Capture the cell that displays the provided text and extract its [X, Y] central coordinate. 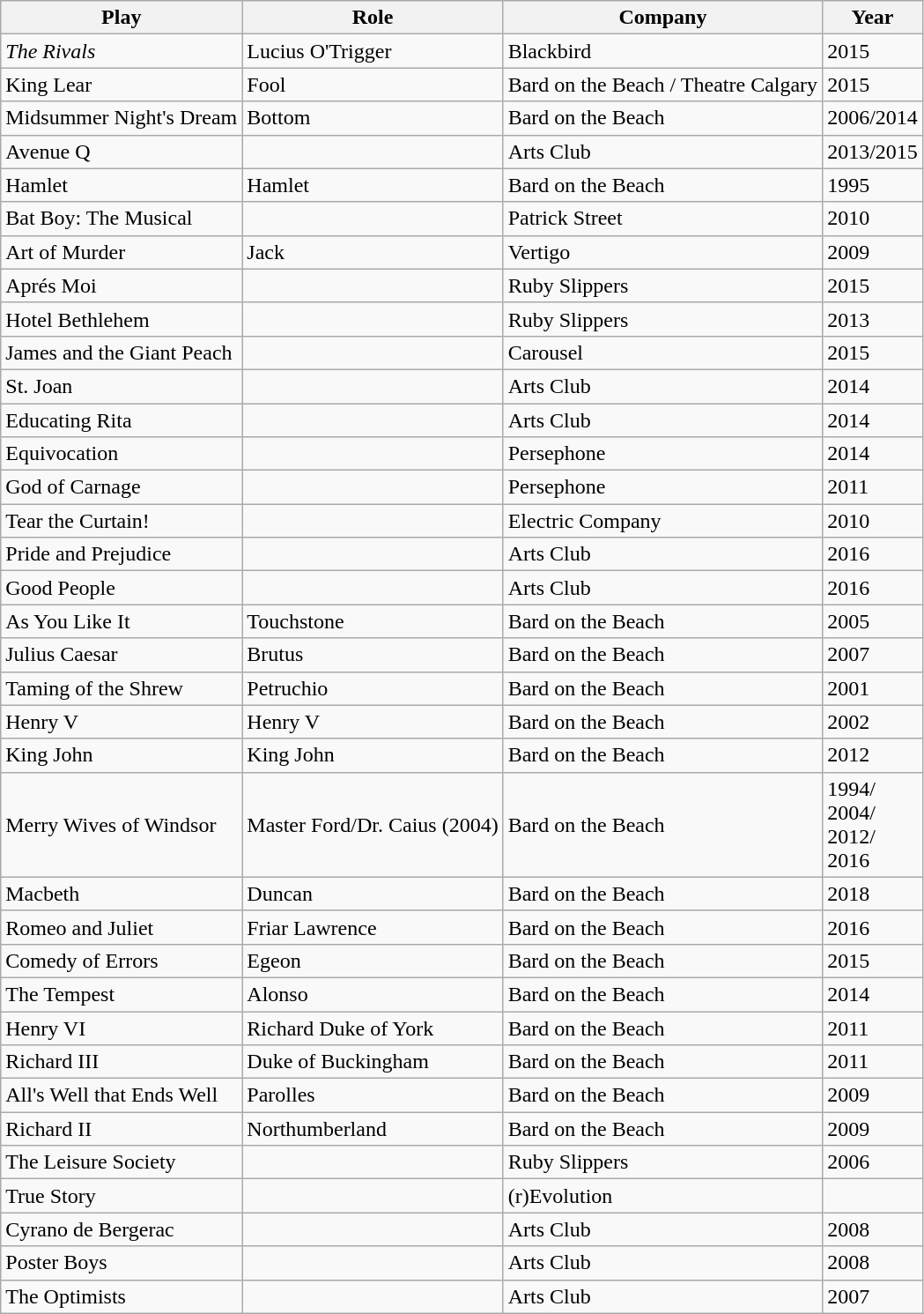
Touchstone [373, 621]
Parolles [373, 1095]
Play [122, 18]
Lucius O'Trigger [373, 51]
Good People [122, 588]
Blackbird [662, 51]
2018 [873, 894]
Richard II [122, 1129]
Romeo and Juliet [122, 927]
Bottom [373, 118]
Year [873, 18]
Master Ford/Dr. Caius (2004) [373, 825]
Comedy of Errors [122, 961]
Art of Murder [122, 252]
Richard Duke of York [373, 1028]
Duncan [373, 894]
Equivocation [122, 454]
Fool [373, 85]
Patrick Street [662, 219]
Brutus [373, 655]
2012 [873, 755]
James and the Giant Peach [122, 353]
2006 [873, 1162]
God of Carnage [122, 487]
Hotel Bethlehem [122, 319]
Merry Wives of Windsor [122, 825]
Carousel [662, 353]
Petruchio [373, 688]
Company [662, 18]
Role [373, 18]
Northumberland [373, 1129]
Midsummer Night's Dream [122, 118]
Henry VI [122, 1028]
Macbeth [122, 894]
True Story [122, 1196]
Julius Caesar [122, 655]
The Tempest [122, 994]
King Lear [122, 85]
Avenue Q [122, 152]
Tear the Curtain! [122, 521]
2005 [873, 621]
The Leisure Society [122, 1162]
1995 [873, 185]
All's Well that Ends Well [122, 1095]
Duke of Buckingham [373, 1062]
Friar Lawrence [373, 927]
Jack [373, 252]
2013 [873, 319]
2013/2015 [873, 152]
(r)Evolution [662, 1196]
2002 [873, 722]
Egeon [373, 961]
Alonso [373, 994]
Pride and Prejudice [122, 554]
Aprés Moi [122, 286]
Vertigo [662, 252]
Cyrano de Bergerac [122, 1229]
Electric Company [662, 521]
Poster Boys [122, 1263]
2001 [873, 688]
1994/2004/2012/2016 [873, 825]
As You Like It [122, 621]
Richard III [122, 1062]
Bard on the Beach / Theatre Calgary [662, 85]
2006/2014 [873, 118]
Bat Boy: The Musical [122, 219]
Educating Rita [122, 420]
The Optimists [122, 1296]
The Rivals [122, 51]
Taming of the Shrew [122, 688]
St. Joan [122, 386]
